Pinpoint the cell where the given text exists, returning its [x, y] midpoint coordinate. 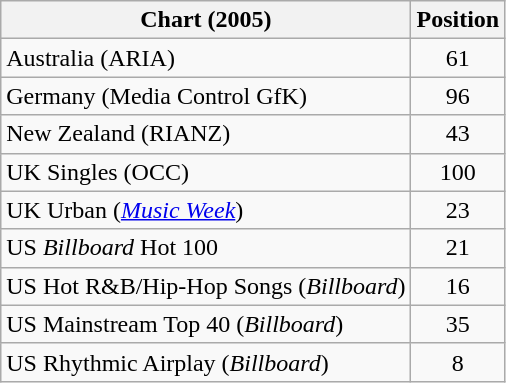
61 [458, 58]
8 [458, 362]
96 [458, 96]
Australia (ARIA) [206, 58]
35 [458, 324]
US Rhythmic Airplay (Billboard) [206, 362]
US Billboard Hot 100 [206, 248]
US Hot R&B/Hip-Hop Songs (Billboard) [206, 286]
UK Singles (OCC) [206, 172]
16 [458, 286]
UK Urban (Music Week) [206, 210]
Germany (Media Control GfK) [206, 96]
43 [458, 134]
21 [458, 248]
New Zealand (RIANZ) [206, 134]
Position [458, 20]
23 [458, 210]
100 [458, 172]
US Mainstream Top 40 (Billboard) [206, 324]
Chart (2005) [206, 20]
